Return (x, y) of the center of cell containing provided text 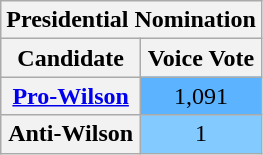
Anti-Wilson (71, 134)
Voice Vote (202, 58)
1 (202, 134)
Candidate (71, 58)
Presidential Nomination (132, 20)
1,091 (202, 96)
Pro-Wilson (71, 96)
